Capture the cell that displays the provided text and extract its [X, Y] central coordinate. 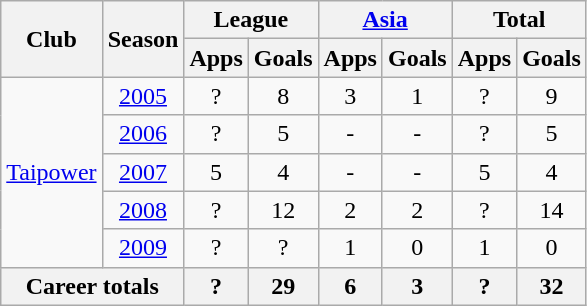
Season [143, 39]
8 [283, 96]
Total [519, 20]
2005 [143, 96]
14 [552, 210]
32 [552, 286]
2009 [143, 248]
9 [552, 96]
Club [52, 39]
Asia [385, 20]
League [251, 20]
29 [283, 286]
2007 [143, 172]
2008 [143, 210]
2006 [143, 134]
Career totals [92, 286]
12 [283, 210]
6 [350, 286]
Taipower [52, 172]
